Output the [x, y] coordinate of the center of the cell containing the given text.  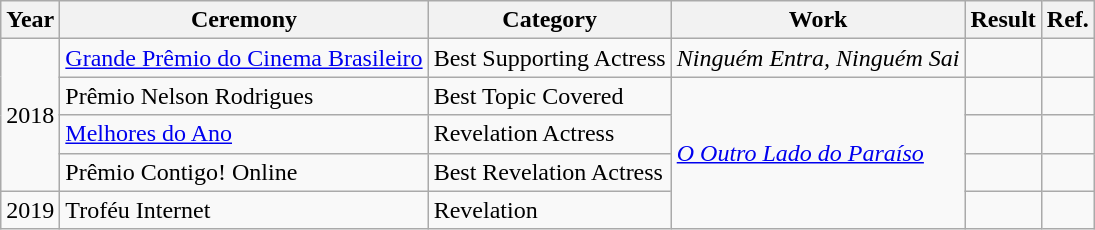
Best Revelation Actress [550, 172]
Ceremony [244, 20]
Category [550, 20]
Troféu Internet [244, 210]
Result [1003, 20]
Revelation Actress [550, 134]
Prêmio Nelson Rodrigues [244, 96]
Ninguém Entra, Ninguém Sai [818, 58]
Grande Prêmio do Cinema Brasileiro [244, 58]
Prêmio Contigo! Online [244, 172]
2018 [30, 115]
Ref. [1068, 20]
Revelation [550, 210]
Work [818, 20]
Best Topic Covered [550, 96]
Year [30, 20]
Melhores do Ano [244, 134]
Best Supporting Actress [550, 58]
2019 [30, 210]
O Outro Lado do Paraíso [818, 153]
